Return (X, Y) of the center of cell containing provided text 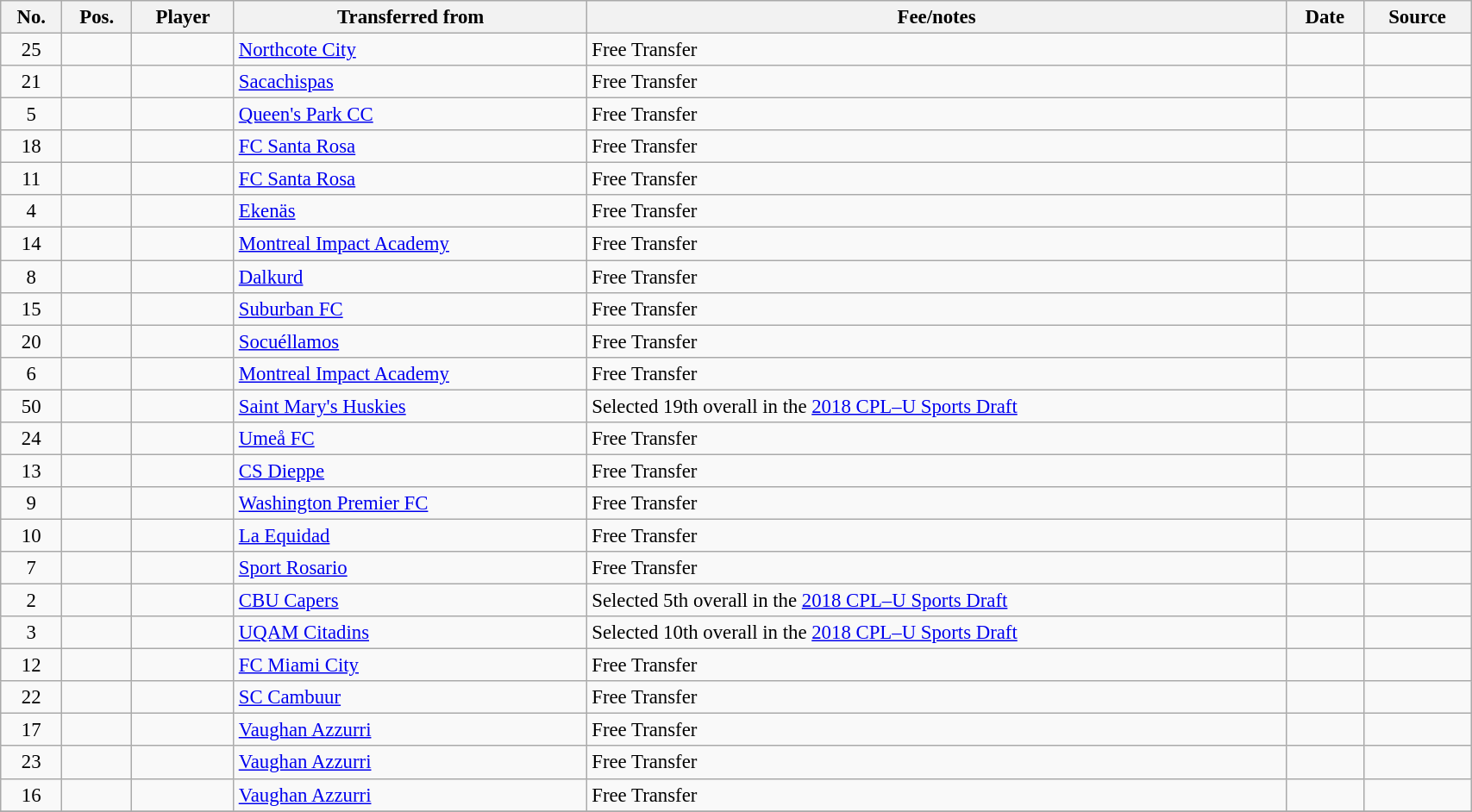
Ekenäs (410, 211)
7 (31, 568)
Sport Rosario (410, 568)
14 (31, 244)
22 (31, 697)
23 (31, 763)
Socuéllamos (410, 341)
Umeå FC (410, 439)
50 (31, 406)
18 (31, 147)
Northcote City (410, 50)
Date (1325, 17)
13 (31, 471)
Dalkurd (410, 277)
Fee/notes (936, 17)
Sacachispas (410, 82)
FC Miami City (410, 665)
No. (31, 17)
UQAM Citadins (410, 633)
Saint Mary's Huskies (410, 406)
Source (1417, 17)
15 (31, 309)
21 (31, 82)
4 (31, 211)
10 (31, 535)
Transferred from (410, 17)
6 (31, 373)
5 (31, 115)
11 (31, 179)
Queen's Park CC (410, 115)
Player (183, 17)
Suburban FC (410, 309)
CS Dieppe (410, 471)
12 (31, 665)
Selected 5th overall in the 2018 CPL–U Sports Draft (936, 601)
SC Cambuur (410, 697)
Pos. (97, 17)
La Equidad (410, 535)
8 (31, 277)
Selected 19th overall in the 2018 CPL–U Sports Draft (936, 406)
Washington Premier FC (410, 503)
9 (31, 503)
16 (31, 795)
CBU Capers (410, 601)
Selected 10th overall in the 2018 CPL–U Sports Draft (936, 633)
24 (31, 439)
2 (31, 601)
25 (31, 50)
20 (31, 341)
17 (31, 730)
3 (31, 633)
